Determine the [X, Y] coordinate at the center of the cell enclosing the given text.  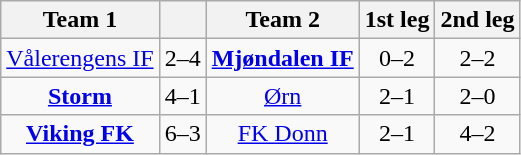
6–3 [182, 134]
Mjøndalen IF [282, 58]
2nd leg [478, 20]
Storm [80, 96]
Team 1 [80, 20]
2–4 [182, 58]
2–2 [478, 58]
Vålerengens IF [80, 58]
2–0 [478, 96]
4–1 [182, 96]
0–2 [397, 58]
FK Donn [282, 134]
Ørn [282, 96]
Team 2 [282, 20]
1st leg [397, 20]
Viking FK [80, 134]
4–2 [478, 134]
